Detect which cell encompasses the target text, then output its (X, Y) center coordinate. 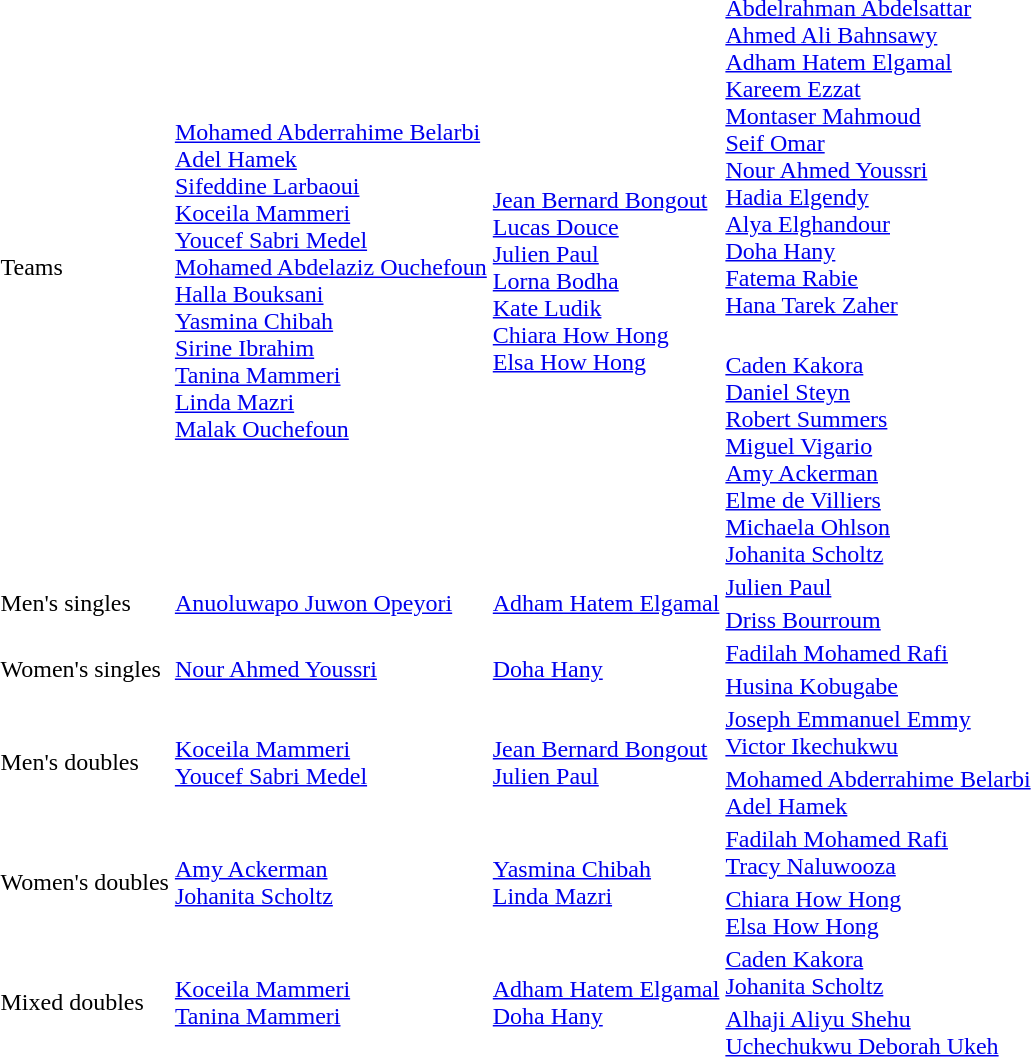
Koceila Mammeri Youcef Sabri Medel (330, 762)
Amy Ackerman Johanita Scholtz (330, 882)
Anuoluwapo Juwon Opeyori (330, 604)
Adham Hatem Elgamal (606, 604)
Yasmina Chibah Linda Mazri (606, 882)
Nour Ahmed Youssri (330, 670)
Doha Hany (606, 670)
Jean Bernard Bongout Julien Paul (606, 762)
